For the text-containing cell, return its midpoint in (X, Y) coordinate format. 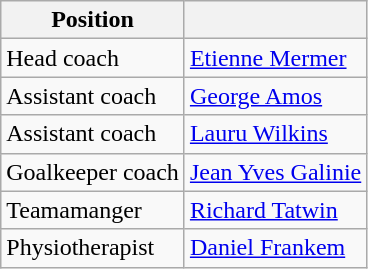
Goalkeeper coach (93, 172)
Richard Tatwin (275, 210)
Head coach (93, 58)
Physiotherapist (93, 248)
Lauru Wilkins (275, 134)
Position (93, 20)
Teamamanger (93, 210)
George Amos (275, 96)
Daniel Frankem (275, 248)
Jean Yves Galinie (275, 172)
Etienne Mermer (275, 58)
